Detect which cell encompasses the target text, then output its [x, y] center coordinate. 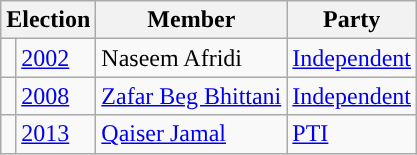
Qaiser Jamal [192, 134]
2013 [56, 134]
Member [192, 20]
2008 [56, 96]
PTI [352, 134]
Election [48, 20]
Zafar Beg Bhittani [192, 96]
Naseem Afridi [192, 58]
Party [352, 20]
2002 [56, 58]
